Find where the given text appears and provide that cell's center as (X, Y) coordinate. 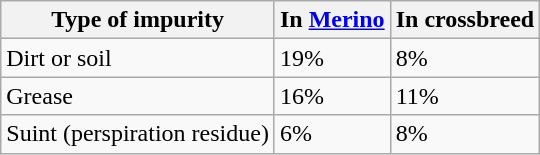
Grease (138, 96)
In crossbreed (465, 20)
16% (332, 96)
Type of impurity (138, 20)
19% (332, 58)
11% (465, 96)
In Merino (332, 20)
6% (332, 134)
Dirt or soil (138, 58)
Suint (perspiration residue) (138, 134)
